Pinpoint the cell where the given text exists, returning its [X, Y] midpoint coordinate. 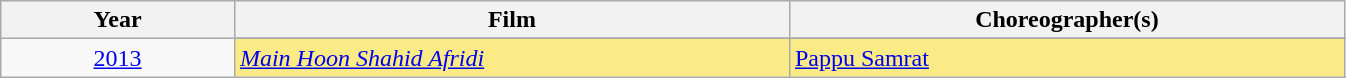
2013 [118, 58]
Film [512, 20]
Main Hoon Shahid Afridi [512, 58]
Choreographer(s) [1066, 20]
Pappu Samrat [1066, 58]
Year [118, 20]
